Search for the cell housing the specified text and yield its [X, Y] center coordinate. 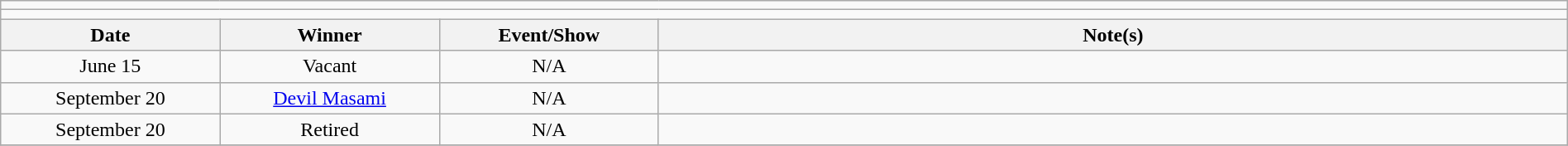
Note(s) [1113, 35]
Winner [329, 35]
Retired [329, 129]
June 15 [111, 66]
Date [111, 35]
Vacant [329, 66]
Devil Masami [329, 98]
Event/Show [549, 35]
